Find where the given text appears and provide that cell's center as [x, y] coordinate. 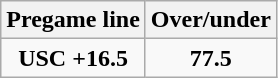
Pregame line [74, 20]
USC +16.5 [74, 58]
77.5 [210, 58]
Over/under [210, 20]
